Extract the [x, y] coordinate from the center of the cell holding the provided text.  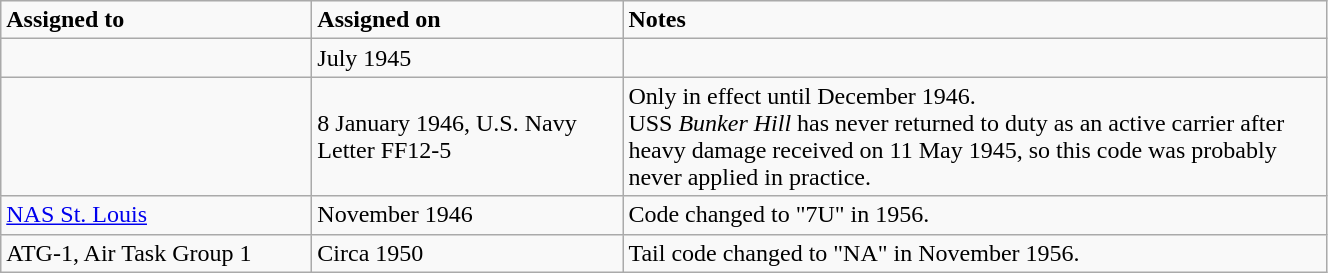
Tail code changed to "NA" in November 1956. [975, 253]
Assigned to [156, 20]
Code changed to "7U" in 1956. [975, 215]
Circa 1950 [468, 253]
July 1945 [468, 58]
Assigned on [468, 20]
8 January 1946, U.S. Navy Letter FF12-5 [468, 136]
Notes [975, 20]
NAS St. Louis [156, 215]
November 1946 [468, 215]
ATG-1, Air Task Group 1 [156, 253]
